Locate the cell with the specified text and output its [x, y] center coordinate. 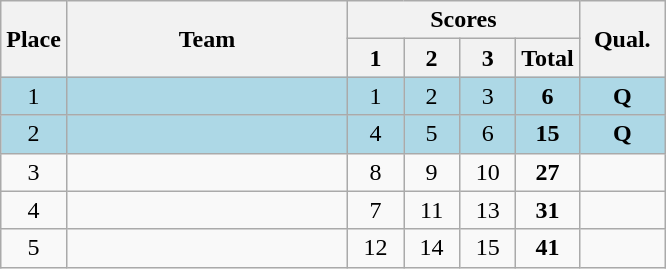
12 [376, 248]
11 [432, 210]
27 [548, 172]
31 [548, 210]
Total [548, 58]
14 [432, 248]
Qual. [622, 39]
Team [206, 39]
Scores [464, 20]
9 [432, 172]
8 [376, 172]
7 [376, 210]
Place [34, 39]
41 [548, 248]
13 [488, 210]
10 [488, 172]
